Provide the [x, y] coordinate of the cell's center where the given text is located.  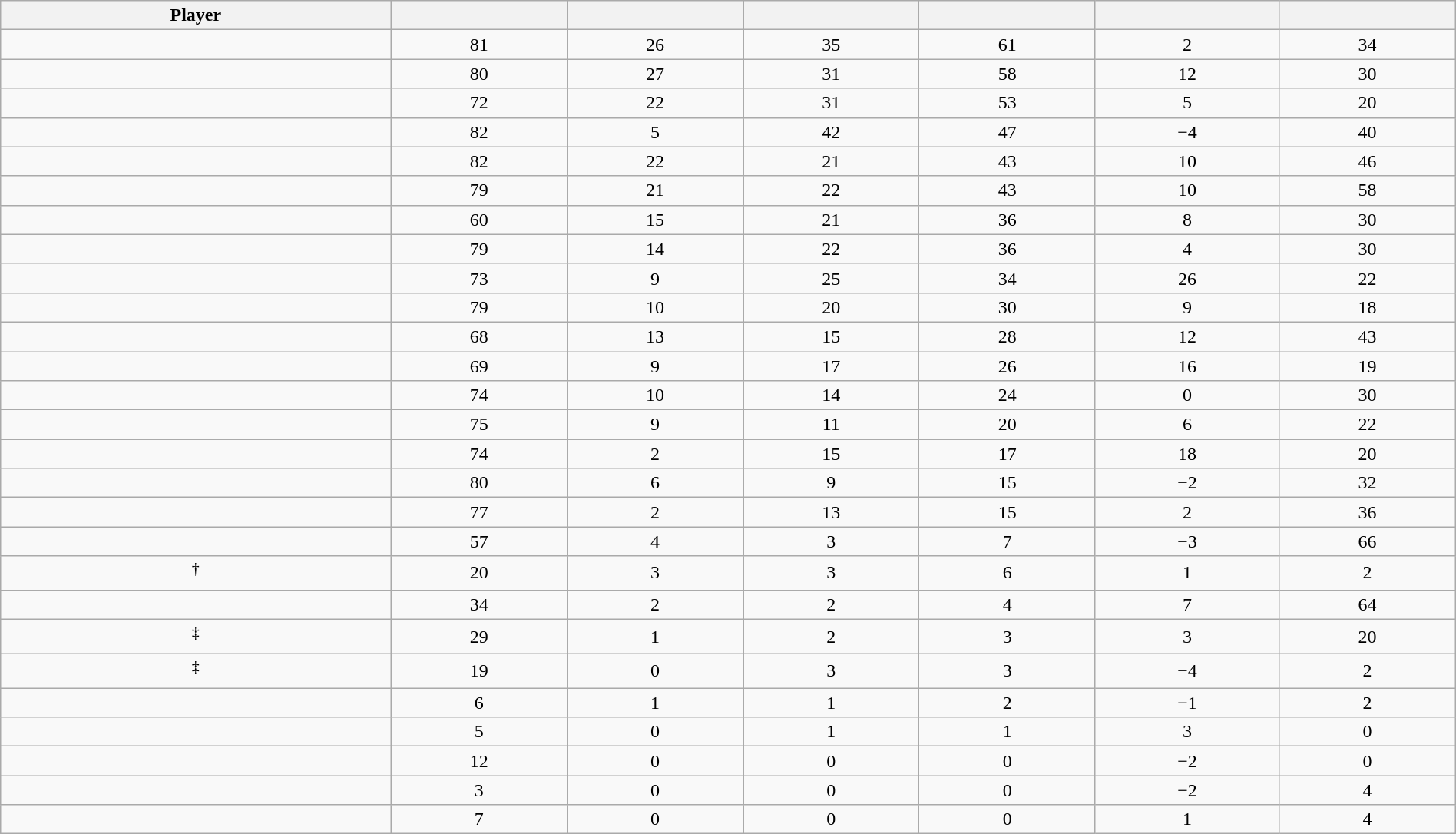
68 [479, 336]
32 [1367, 483]
77 [479, 512]
28 [1008, 336]
27 [654, 74]
75 [479, 425]
† [196, 573]
46 [1367, 161]
66 [1367, 541]
−1 [1187, 703]
29 [479, 637]
57 [479, 541]
35 [831, 45]
25 [831, 278]
72 [479, 103]
8 [1187, 220]
81 [479, 45]
60 [479, 220]
24 [1008, 395]
16 [1187, 366]
61 [1008, 45]
69 [479, 366]
47 [1008, 132]
11 [831, 425]
−3 [1187, 541]
73 [479, 278]
40 [1367, 132]
42 [831, 132]
Player [196, 15]
53 [1008, 103]
64 [1367, 604]
